Scan for the cell matching the given text and deliver its [X, Y] coordinate at center. 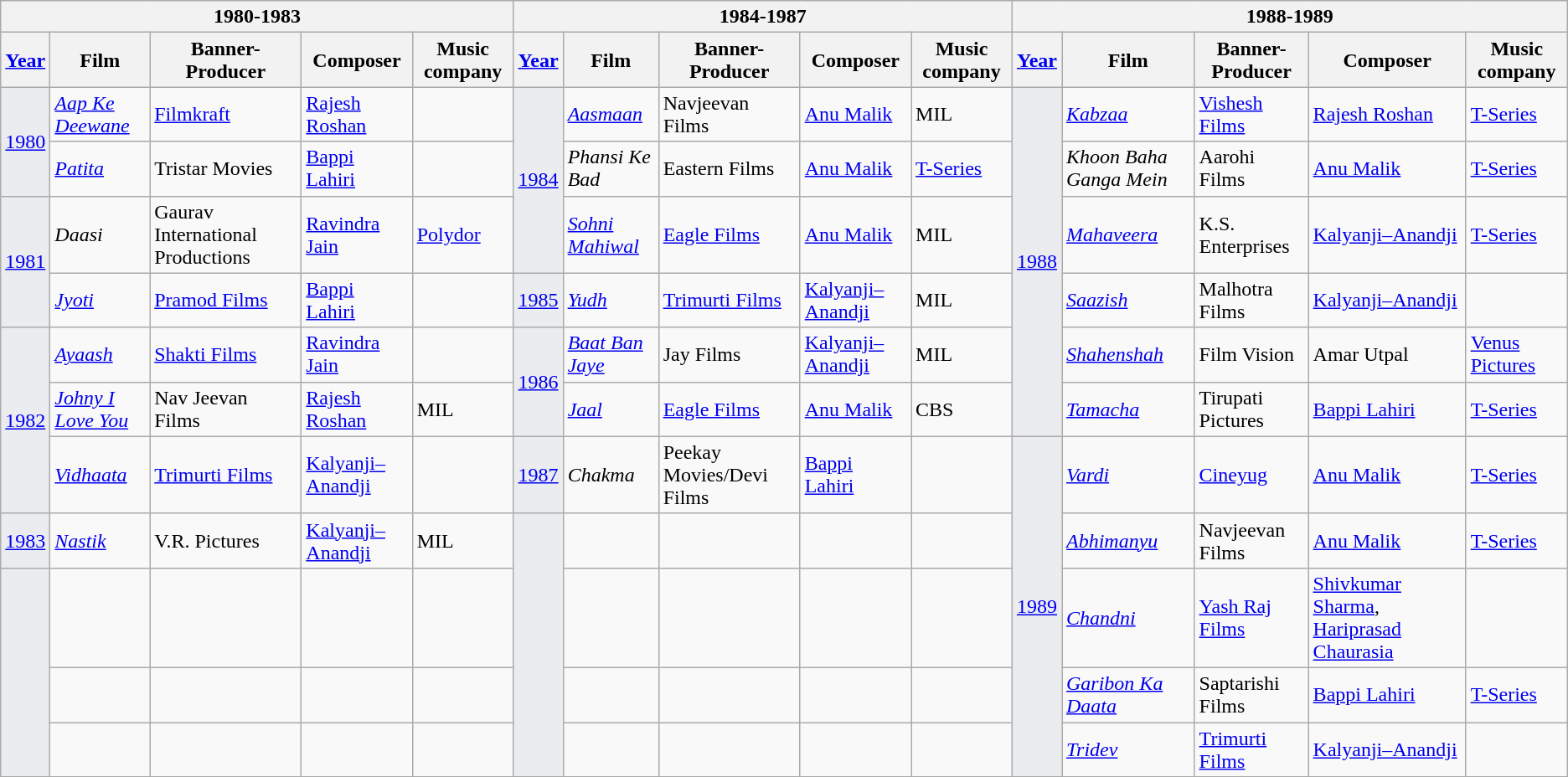
Abhimanyu [1129, 541]
Sohni Mahiwal [611, 234]
Tamacha [1129, 409]
Jaal [611, 409]
Shahenshah [1129, 355]
Aarohi Films [1251, 169]
Tirupati Pictures [1251, 409]
Yudh [611, 300]
Tristar Movies [226, 169]
Polydor [462, 234]
Aasmaan [611, 114]
1985 [538, 300]
V.R. Pictures [226, 541]
Vishesh Films [1251, 114]
Ayaash [101, 355]
Eastern Films [729, 169]
K.S. Enterprises [1251, 234]
1983 [25, 541]
Film Vision [1251, 355]
Gaurav International Productions [226, 234]
Venus Pictures [1516, 355]
Johny I Love You [101, 409]
Khoon Baha Ganga Mein [1129, 169]
Amar Utpal [1387, 355]
1982 [25, 420]
Aap Ke Deewane [101, 114]
Vardi [1129, 475]
Shivkumar Sharma, Hariprasad Chaurasia [1387, 618]
Cineyug [1251, 475]
Phansi Ke Bad [611, 169]
Nav Jeevan Films [226, 409]
Daasi [101, 234]
Vidhaata [101, 475]
1980 [25, 142]
Garibon Ka Daata [1129, 695]
Shakti Films [226, 355]
1989 [1037, 606]
1988 [1037, 261]
Baat Ban Jaye [611, 355]
Saptarishi Films [1251, 695]
1984-1987 [762, 17]
Saazish [1129, 300]
Pramod Films [226, 300]
1981 [25, 261]
Kabzaa [1129, 114]
Filmkraft [226, 114]
Chandni [1129, 618]
1980-1983 [257, 17]
Mahaveera [1129, 234]
Jyoti [101, 300]
1986 [538, 382]
CBS [962, 409]
Peekay Movies/Devi Films [729, 475]
Tridev [1129, 749]
1987 [538, 475]
Chakma [611, 475]
Patita [101, 169]
Jay Films [729, 355]
Nastik [101, 541]
Malhotra Films [1251, 300]
1984 [538, 180]
Yash Raj Films [1251, 618]
1988-1989 [1290, 17]
